Detect which cell encompasses the target text, then output its [X, Y] center coordinate. 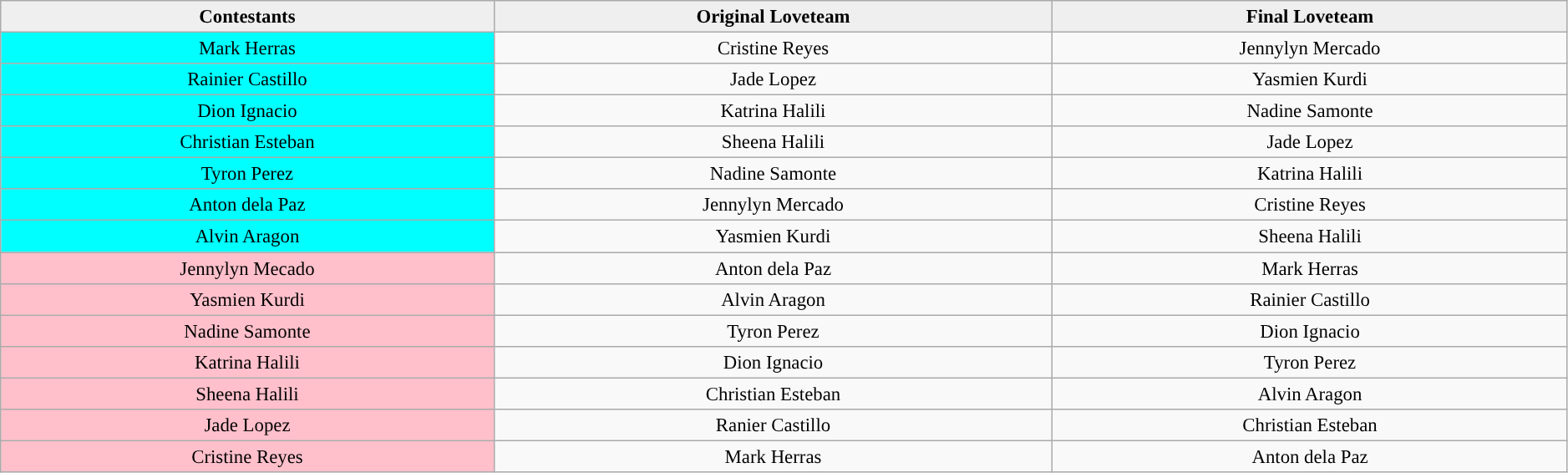
Jennylyn Mecado [247, 268]
Final Loveteam [1310, 17]
Original Loveteam [774, 17]
Contestants [247, 17]
Ranier Castillo [774, 425]
